From the cell containing the given text, extract its center point as (X, Y) coordinate. 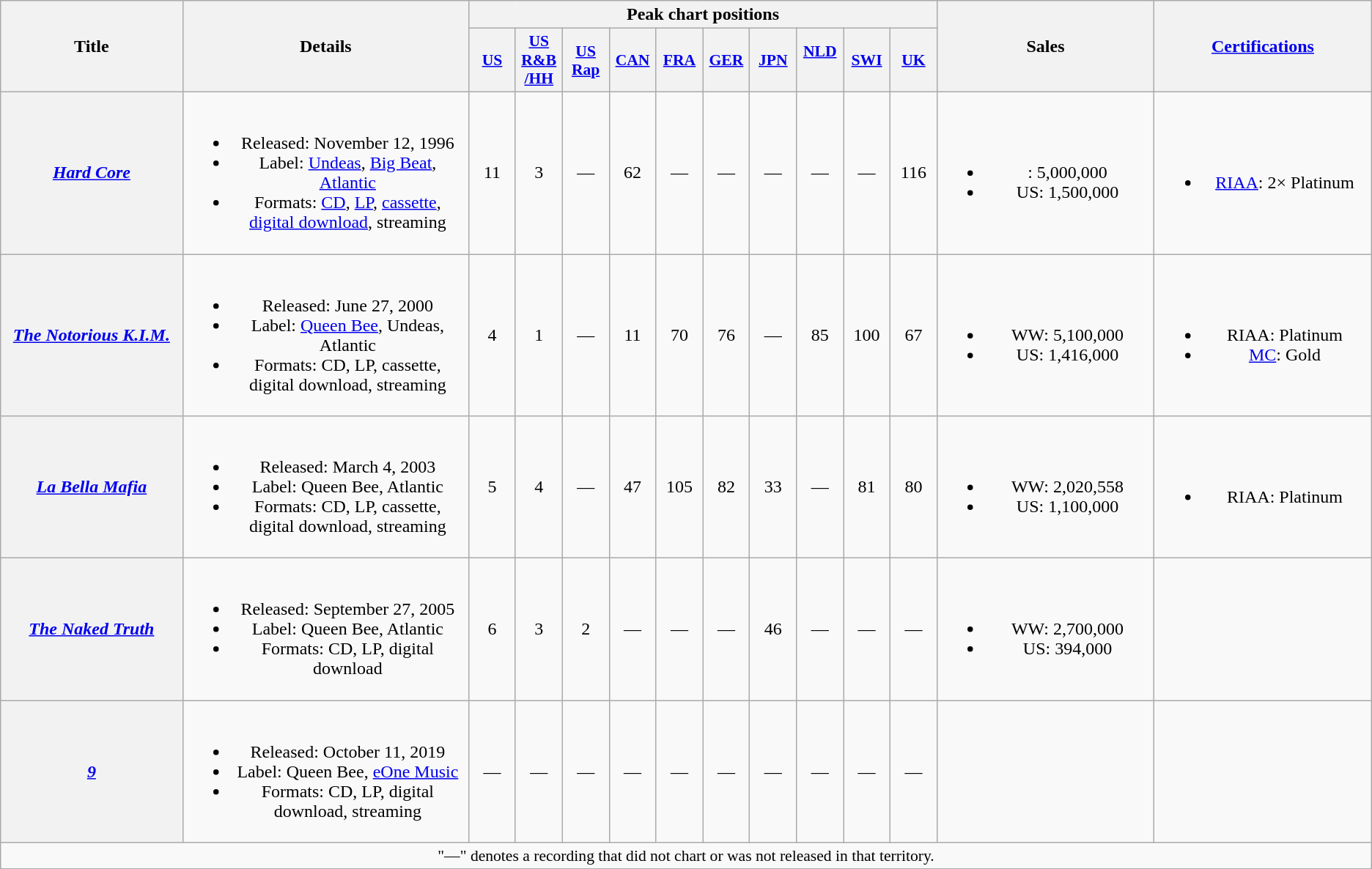
105 (679, 487)
Released: June 27, 2000Label: Queen Bee, Undeas, AtlanticFormats: CD, LP, cassette, digital download, streaming (325, 334)
WW: 2,020,558US: 1,100,000 (1045, 487)
Released: September 27, 2005Label: Queen Bee, AtlanticFormats: CD, LP, digital download (325, 629)
1 (539, 334)
Released: March 4, 2003Label: Queen Bee, AtlanticFormats: CD, LP, cassette, digital download, streaming (325, 487)
The Notorious K.I.M. (92, 334)
116 (914, 173)
USRap (586, 60)
WW: 5,100,000US: 1,416,000 (1045, 334)
: 5,000,000US: 1,500,000 (1045, 173)
33 (773, 487)
47 (632, 487)
67 (914, 334)
2 (586, 629)
SWI (867, 60)
CAN (632, 60)
Sales (1045, 47)
RIAA: Platinum (1264, 487)
"—" denotes a recording that did not chart or was not released in that territory. (686, 856)
US (493, 60)
81 (867, 487)
Hard Core (92, 173)
46 (773, 629)
RIAA: 2× Platinum (1264, 173)
NLD (820, 60)
6 (493, 629)
5 (493, 487)
The Naked Truth (92, 629)
La Bella Mafia (92, 487)
80 (914, 487)
Title (92, 47)
JPN (773, 60)
Released: November 12, 1996Label: Undeas, Big Beat, AtlanticFormats: CD, LP, cassette, digital download, streaming (325, 173)
Certifications (1264, 47)
FRA (679, 60)
9 (92, 772)
Details (325, 47)
Released: October 11, 2019Label: Queen Bee, eOne MusicFormats: CD, LP, digital download, streaming (325, 772)
70 (679, 334)
US R&B/HH (539, 60)
62 (632, 173)
GER (726, 60)
Peak chart positions (704, 15)
100 (867, 334)
76 (726, 334)
82 (726, 487)
RIAA: PlatinumMC: Gold (1264, 334)
WW: 2,700,000US: 394,000 (1045, 629)
UK (914, 60)
85 (820, 334)
